For the text-containing cell, return its midpoint in (x, y) coordinate format. 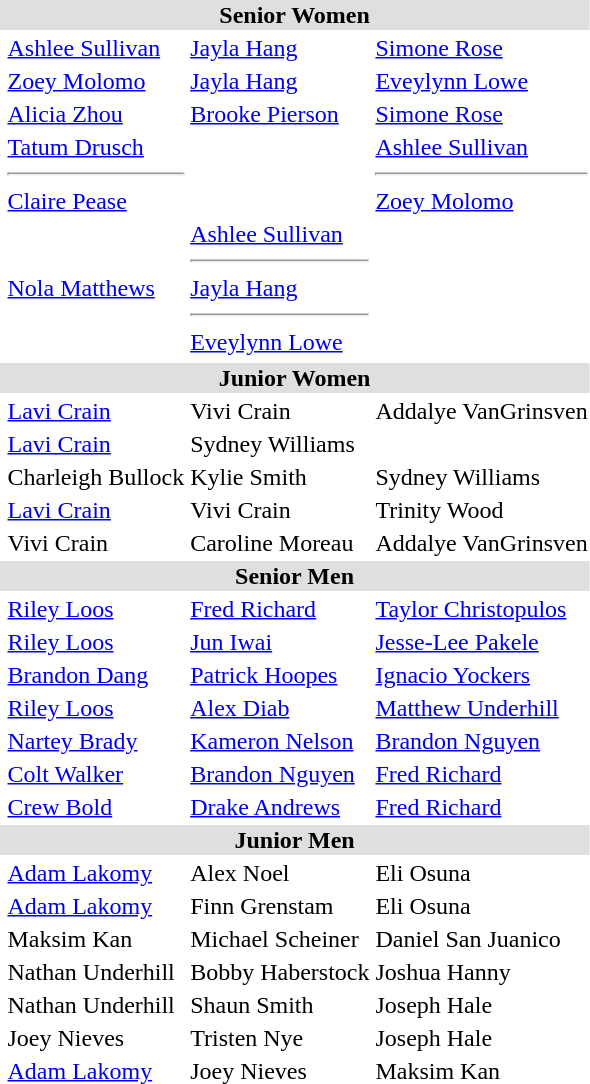
Taylor Christopulos (482, 609)
Junior Women (294, 378)
Shaun Smith (280, 1005)
Nola Matthews (96, 288)
Ashlee Sullivan (96, 48)
Alicia Zhou (96, 114)
Alex Diab (280, 708)
Caroline Moreau (280, 543)
Jun Iwai (280, 642)
Eveylynn Lowe (482, 81)
Joey Nieves (96, 1038)
Patrick Hoopes (280, 675)
Zoey Molomo (96, 81)
Tatum DruschClaire Pease (96, 174)
Nartey Brady (96, 741)
Alex Noel (280, 873)
Maksim Kan (96, 939)
Daniel San Juanico (482, 939)
Kylie Smith (280, 477)
Junior Men (294, 840)
Tristen Nye (280, 1038)
Trinity Wood (482, 510)
Jesse-Lee Pakele (482, 642)
Joshua Hanny (482, 972)
Ashlee SullivanZoey Molomo (482, 174)
Michael Scheiner (280, 939)
Finn Grenstam (280, 906)
Charleigh Bullock (96, 477)
Brooke Pierson (280, 114)
Ignacio Yockers (482, 675)
Matthew Underhill (482, 708)
Kameron Nelson (280, 741)
Drake Andrews (280, 807)
Crew Bold (96, 807)
Senior Women (294, 15)
Ashlee SullivanJayla HangEveylynn Lowe (280, 288)
Brandon Dang (96, 675)
Senior Men (294, 576)
Colt Walker (96, 774)
Bobby Haberstock (280, 972)
